Scan for the cell matching the given text and deliver its [x, y] coordinate at center. 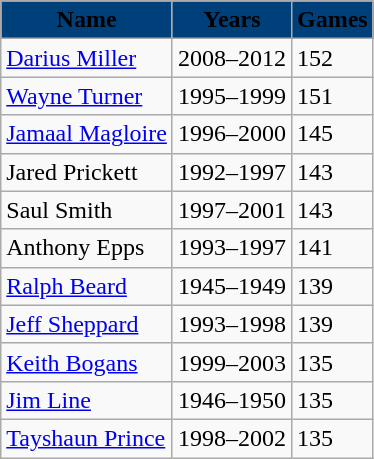
2008–2012 [232, 58]
1992–1997 [232, 172]
Jeff Sheppard [87, 324]
Ralph Beard [87, 286]
Anthony Epps [87, 248]
1999–2003 [232, 362]
1945–1949 [232, 286]
Name [87, 20]
152 [332, 58]
Saul Smith [87, 210]
Games [332, 20]
145 [332, 134]
Keith Bogans [87, 362]
Years [232, 20]
1993–1997 [232, 248]
1995–1999 [232, 96]
1946–1950 [232, 400]
1993–1998 [232, 324]
Jamaal Magloire [87, 134]
Jared Prickett [87, 172]
141 [332, 248]
Jim Line [87, 400]
151 [332, 96]
1998–2002 [232, 438]
Tayshaun Prince [87, 438]
1996–2000 [232, 134]
1997–2001 [232, 210]
Wayne Turner [87, 96]
Darius Miller [87, 58]
